Identify which cell holds the provided text, then report its [X, Y] central coordinate. 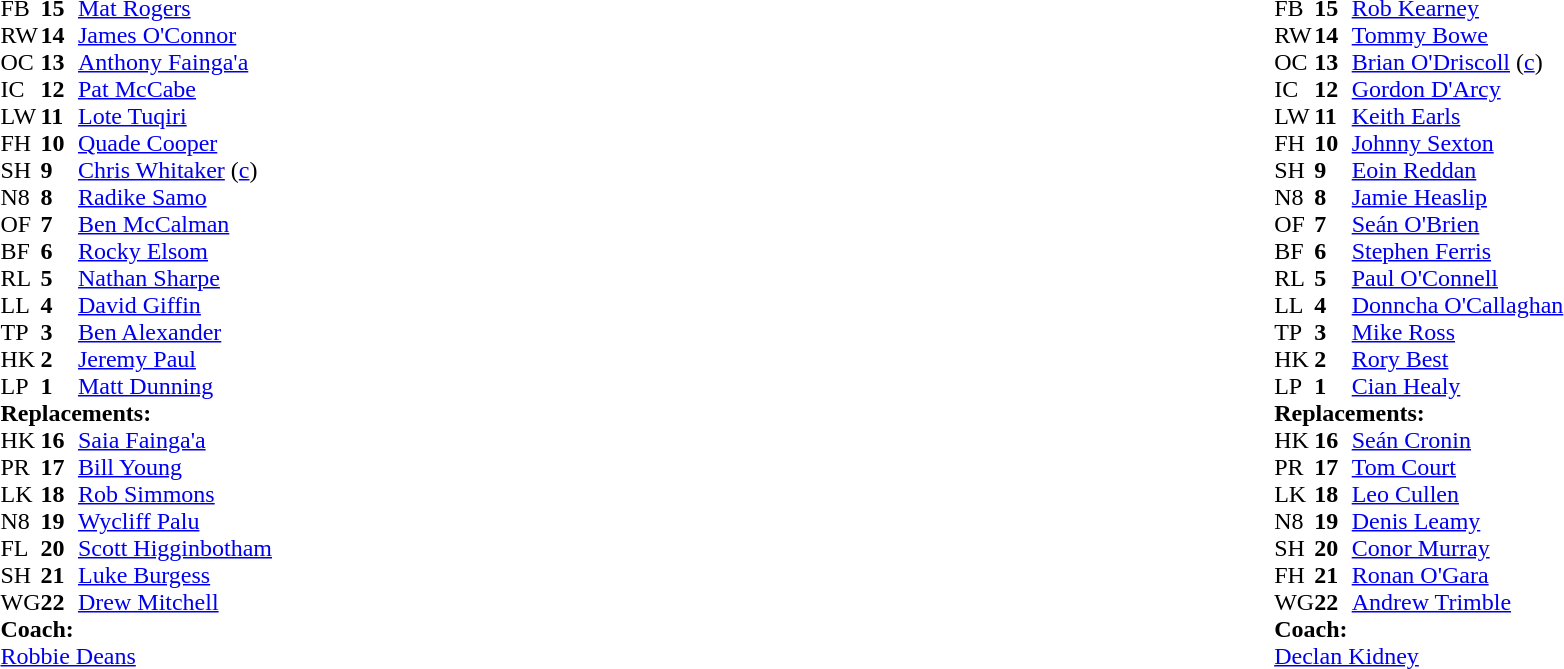
Johnny Sexton [1458, 144]
Rocky Elsom [175, 252]
Rory Best [1458, 360]
Paul O'Connell [1458, 278]
Bill Young [175, 468]
Pat McCabe [175, 90]
Wycliff Palu [175, 522]
David Giffin [175, 306]
Seán Cronin [1458, 440]
Brian O'Driscoll (c) [1458, 62]
Andrew Trimble [1458, 602]
Rob Simmons [175, 494]
Ben Alexander [175, 332]
Keith Earls [1458, 116]
Matt Dunning [175, 386]
Stephen Ferris [1458, 252]
Drew Mitchell [175, 602]
Gordon D'Arcy [1458, 90]
Leo Cullen [1458, 494]
Scott Higginbotham [175, 548]
Jamie Heaslip [1458, 198]
Robbie Deans [136, 656]
Denis Leamy [1458, 522]
Quade Cooper [175, 144]
Saia Fainga'a [175, 440]
Eoin Reddan [1458, 170]
Anthony Fainga'a [175, 62]
Chris Whitaker (c) [175, 170]
Lote Tuqiri [175, 116]
Conor Murray [1458, 548]
Luke Burgess [175, 576]
James O'Connor [175, 36]
Nathan Sharpe [175, 278]
Ben McCalman [175, 224]
Cian Healy [1458, 386]
FL [20, 548]
Seán O'Brien [1458, 224]
Declan Kidney [1418, 656]
Donncha O'Callaghan [1458, 306]
Tom Court [1458, 468]
Jeremy Paul [175, 360]
Tommy Bowe [1458, 36]
Mike Ross [1458, 332]
Radike Samo [175, 198]
Ronan O'Gara [1458, 576]
